Provide the [x, y] coordinate of the cell's center where the given text is located.  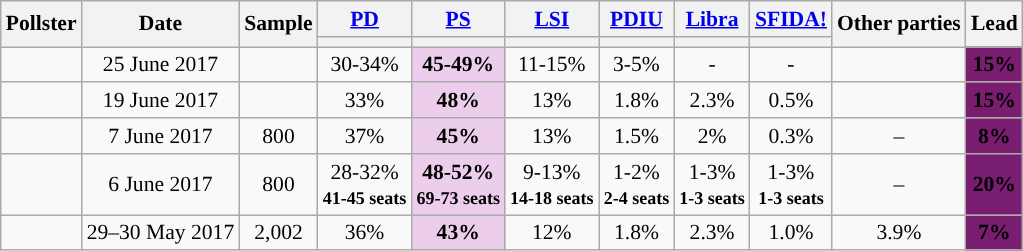
LSI [552, 19]
20% [994, 184]
29–30 May 2017 [161, 233]
0.5% [791, 101]
PD [365, 19]
30-34% [365, 65]
12% [552, 233]
3-5% [637, 65]
43% [458, 233]
19 June 2017 [161, 101]
11-15% [552, 65]
48% [458, 101]
SFIDA! [791, 19]
PDIU [637, 19]
Pollster [42, 24]
45-49% [458, 65]
Other parties [899, 24]
37% [365, 136]
36% [365, 233]
48-52%69-73 seats [458, 184]
25 June 2017 [161, 65]
Sample [278, 24]
0.3% [791, 136]
3.9% [899, 233]
Libra [712, 19]
7% [994, 233]
1.5% [637, 136]
28-32%41-45 seats [365, 184]
2% [712, 136]
1.0% [791, 233]
45% [458, 136]
8% [994, 136]
6 June 2017 [161, 184]
33% [365, 101]
Date [161, 24]
PS [458, 19]
1-2%2-4 seats [637, 184]
9-13%14-18 seats [552, 184]
Lead [994, 24]
2,002 [278, 233]
7 June 2017 [161, 136]
